Locate the cell with the specified text and output its [x, y] center coordinate. 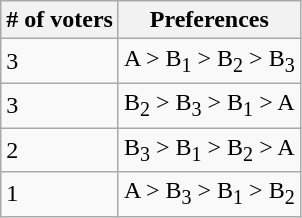
A > B3 > B1 > B2 [209, 194]
B3 > B1 > B2 > A [209, 150]
A > B1 > B2 > B3 [209, 61]
2 [60, 150]
# of voters [60, 20]
Preferences [209, 20]
B2 > B3 > B1 > A [209, 105]
1 [60, 194]
